Find where the given text appears and provide that cell's center as (X, Y) coordinate. 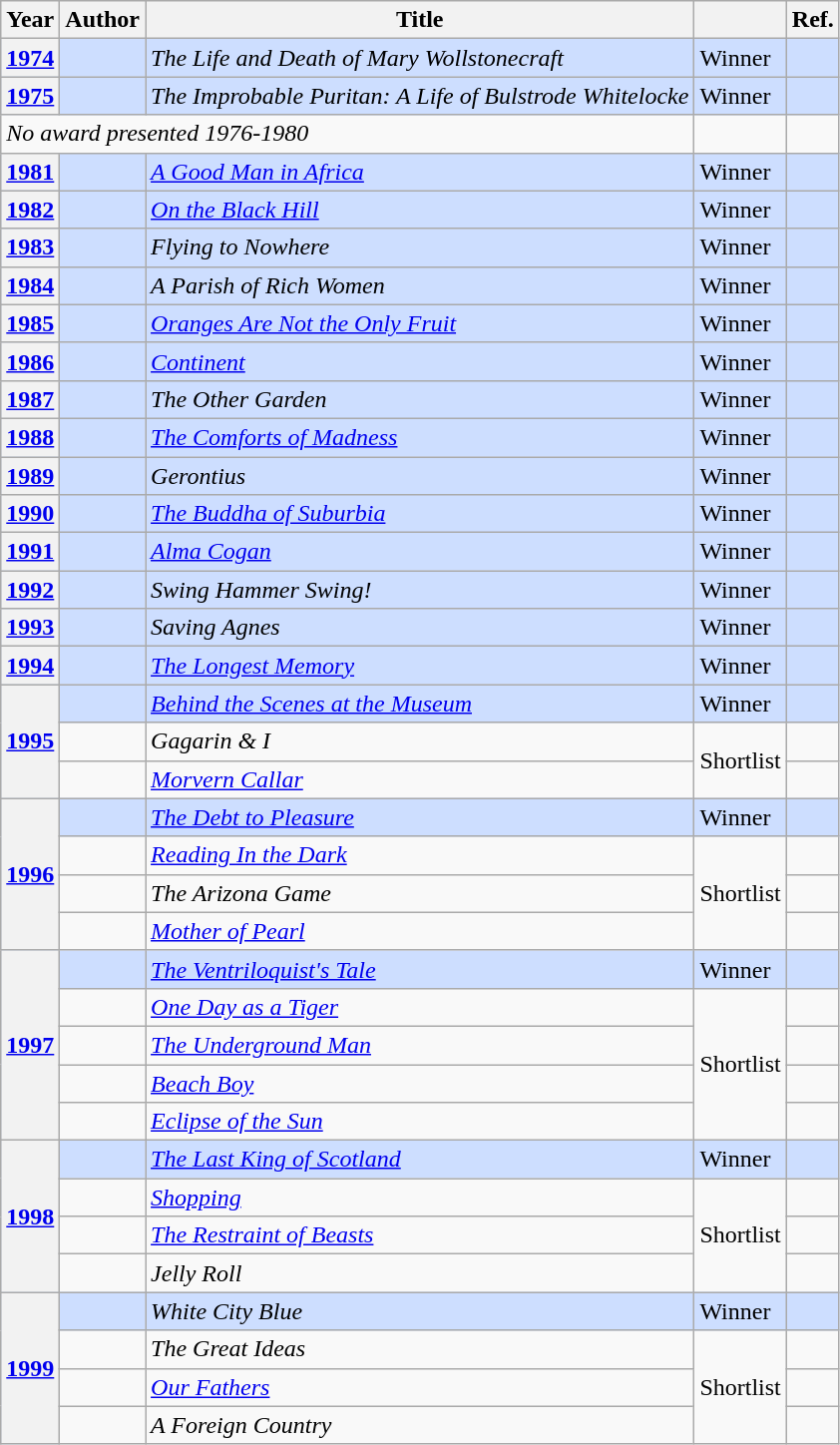
The Last King of Scotland (420, 1160)
The Arizona Game (420, 893)
1991 (30, 552)
Gagarin & I (420, 741)
Shopping (420, 1198)
1974 (30, 58)
The Buddha of Suburbia (420, 514)
Reading In the Dark (420, 855)
Swing Hammer Swing! (420, 590)
The Longest Memory (420, 666)
No award presented 1976-1980 (347, 134)
1992 (30, 590)
1997 (30, 1045)
The Ventriloquist's Tale (420, 969)
1983 (30, 247)
The Debt to Pleasure (420, 817)
Beach Boy (420, 1083)
The Comforts of Madness (420, 437)
Gerontius (420, 476)
Alma Cogan (420, 552)
1985 (30, 323)
Mother of Pearl (420, 931)
Flying to Nowhere (420, 247)
Behind the Scenes at the Museum (420, 704)
The Improbable Puritan: A Life of Bulstrode Whitelocke (420, 96)
1987 (30, 399)
1993 (30, 628)
1990 (30, 514)
White City Blue (420, 1311)
1975 (30, 96)
The Life and Death of Mary Wollstonecraft (420, 58)
Oranges Are Not the Only Fruit (420, 323)
Ref. (812, 20)
A Good Man in Africa (420, 172)
Morvern Callar (420, 779)
1982 (30, 210)
1988 (30, 437)
On the Black Hill (420, 210)
1994 (30, 666)
1989 (30, 476)
1981 (30, 172)
Jelly Roll (420, 1273)
1998 (30, 1216)
Continent (420, 361)
Our Fathers (420, 1387)
Saving Agnes (420, 628)
A Foreign Country (420, 1425)
The Other Garden (420, 399)
Year (30, 20)
Title (420, 20)
The Underground Man (420, 1045)
One Day as a Tiger (420, 1007)
The Great Ideas (420, 1349)
1995 (30, 741)
A Parish of Rich Women (420, 285)
1984 (30, 285)
1986 (30, 361)
Author (103, 20)
The Restraint of Beasts (420, 1235)
1999 (30, 1368)
1996 (30, 874)
Eclipse of the Sun (420, 1122)
